Find where the given text appears and provide that cell's center as (X, Y) coordinate. 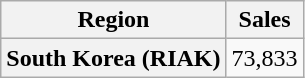
73,833 (264, 58)
South Korea (RIAK) (114, 58)
Sales (264, 20)
Region (114, 20)
